Detect which cell encompasses the target text, then output its (x, y) center coordinate. 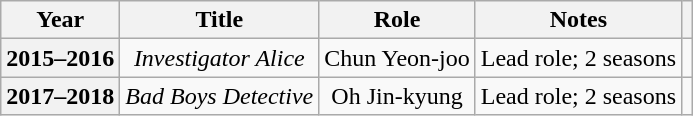
Year (60, 20)
2015–2016 (60, 58)
Oh Jin-kyung (397, 96)
Bad Boys Detective (220, 96)
Title (220, 20)
Chun Yeon-joo (397, 58)
2017–2018 (60, 96)
Notes (578, 20)
Investigator Alice (220, 58)
Role (397, 20)
